From the cell containing the given text, extract its center point as (x, y) coordinate. 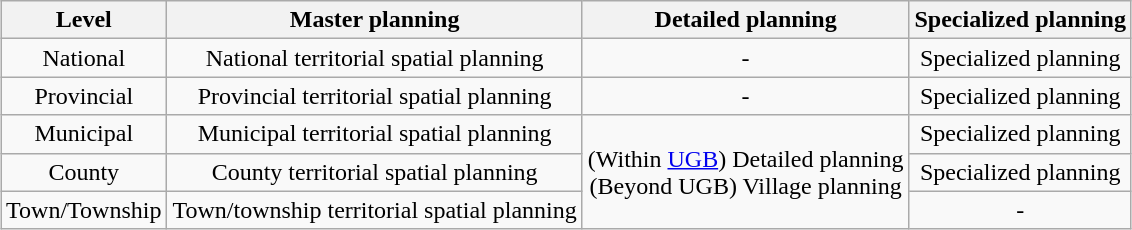
Detailed planning (746, 20)
Provincial territorial spatial planning (374, 96)
Municipal territorial spatial planning (374, 134)
Municipal (84, 134)
Level (84, 20)
Town/Township (84, 210)
Master planning (374, 20)
Town/township territorial spatial planning (374, 210)
National territorial spatial planning (374, 58)
County territorial spatial planning (374, 172)
National (84, 58)
(Within UGB) Detailed planning(Beyond UGB) Village planning (746, 172)
Provincial (84, 96)
County (84, 172)
